For the text-containing cell, return its midpoint in (X, Y) coordinate format. 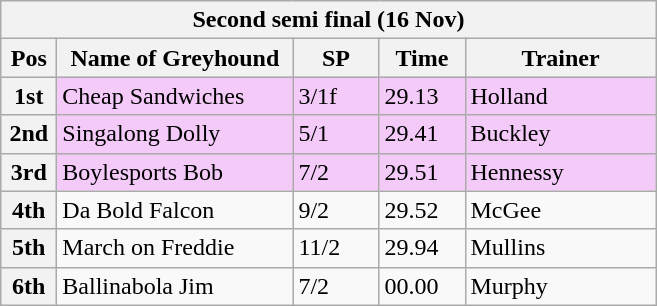
9/2 (336, 210)
Hennessy (560, 172)
29.94 (422, 248)
Buckley (560, 134)
Mullins (560, 248)
March on Freddie (175, 248)
Singalong Dolly (175, 134)
Time (422, 58)
00.00 (422, 286)
Cheap Sandwiches (175, 96)
Name of Greyhound (175, 58)
2nd (29, 134)
29.51 (422, 172)
4th (29, 210)
Trainer (560, 58)
Da Bold Falcon (175, 210)
3rd (29, 172)
Second semi final (16 Nov) (328, 20)
1st (29, 96)
Pos (29, 58)
Holland (560, 96)
SP (336, 58)
5/1 (336, 134)
Murphy (560, 286)
5th (29, 248)
29.52 (422, 210)
Boylesports Bob (175, 172)
29.13 (422, 96)
McGee (560, 210)
29.41 (422, 134)
11/2 (336, 248)
3/1f (336, 96)
Ballinabola Jim (175, 286)
6th (29, 286)
